Return (x, y) of the center of cell containing provided text 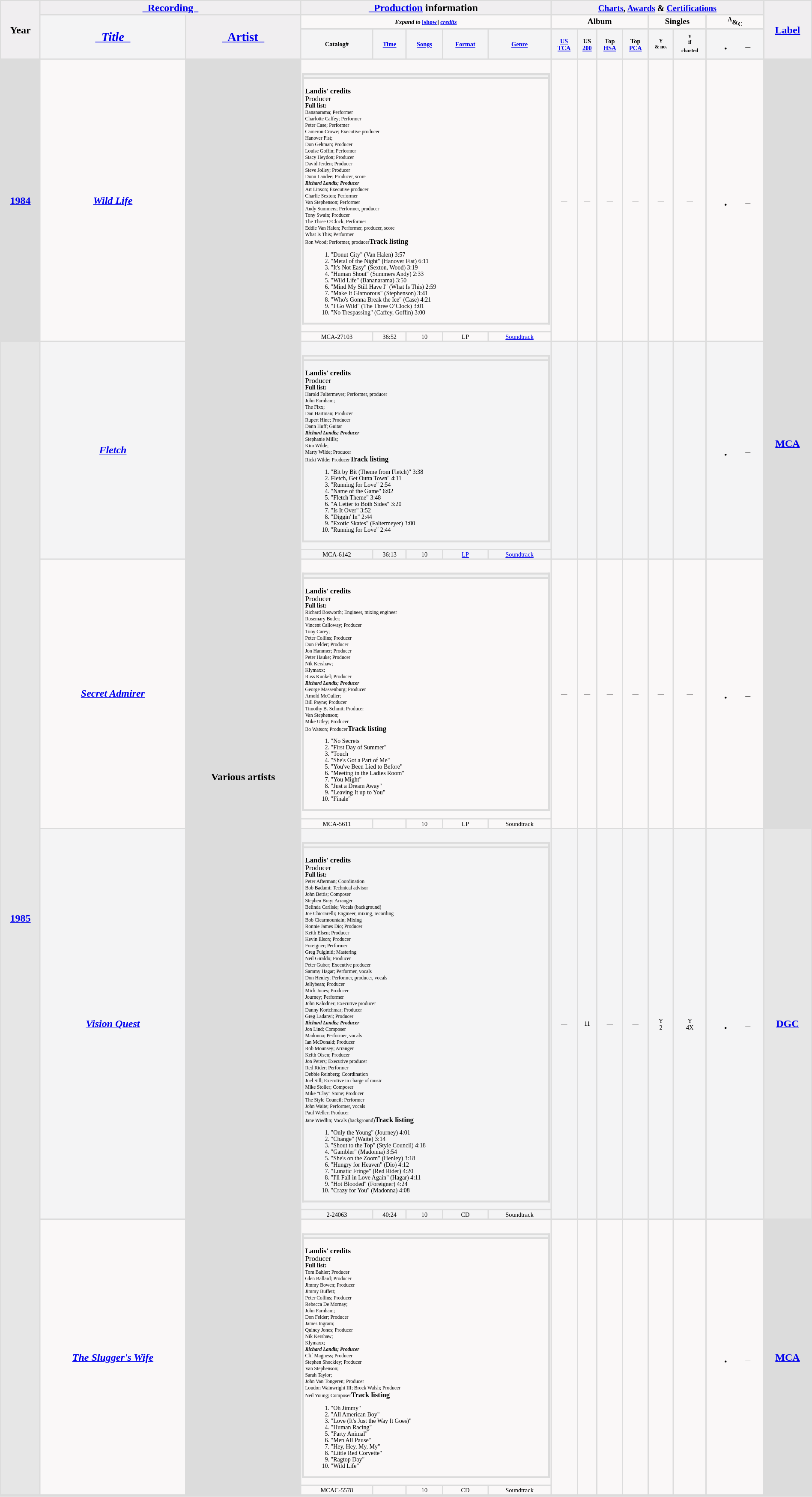
Fletch (113, 450)
A&C (735, 22)
11 (587, 1024)
DGC (788, 1024)
TopPCA (636, 44)
Wild Life (113, 201)
MCA-6142 (337, 554)
Production information (426, 8)
MCA-5611 (337, 823)
Secret Admirer (113, 693)
Songs (424, 44)
Vision Quest (113, 1024)
US200 (587, 44)
40:24 (390, 1215)
MCAC-5578 (337, 1490)
USTCA (564, 44)
Various artists (243, 777)
Y2 (660, 1024)
Catalog# (337, 44)
Album (600, 22)
Format (465, 44)
Time (390, 44)
Recording (170, 8)
1985 (21, 918)
Singles (677, 22)
Artist (243, 37)
Expand to [show] credits (426, 22)
Title (113, 37)
Genre (519, 44)
36:13 (390, 554)
MCA-27103 (337, 337)
Y& no. (660, 44)
36:52 (390, 337)
Year (21, 30)
Y4X (690, 1024)
TopHSA (610, 44)
Yifcharted (690, 44)
Charts, Awards & Certifications (657, 8)
2-24063 (337, 1215)
The Slugger's Wife (113, 1357)
Label (788, 30)
1984 (21, 201)
